Pinpoint the cell where the given text exists, returning its (x, y) midpoint coordinate. 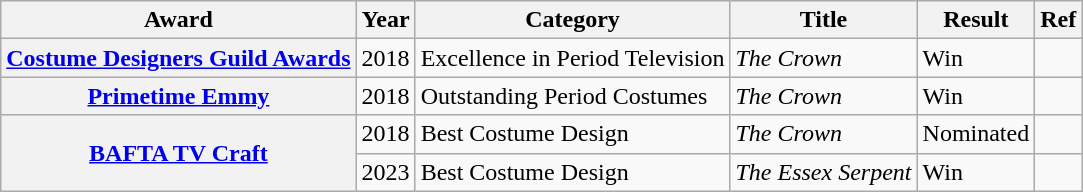
2023 (386, 172)
Title (824, 20)
Award (178, 20)
Result (976, 20)
Costume Designers Guild Awards (178, 58)
The Essex Serpent (824, 172)
Primetime Emmy (178, 96)
Year (386, 20)
Category (572, 20)
Excellence in Period Television (572, 58)
Outstanding Period Costumes (572, 96)
BAFTA TV Craft (178, 153)
Nominated (976, 134)
Ref (1058, 20)
